Pinpoint the cell where the given text exists, returning its (X, Y) midpoint coordinate. 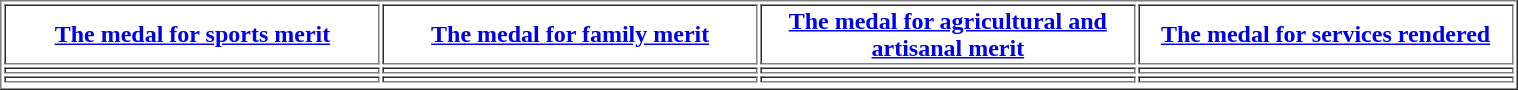
The medal for family merit (570, 34)
The medal for services rendered (1326, 34)
The medal for sports merit (192, 34)
The medal for agricultural and artisanal merit (948, 34)
